Capture the cell that displays the provided text and extract its [x, y] central coordinate. 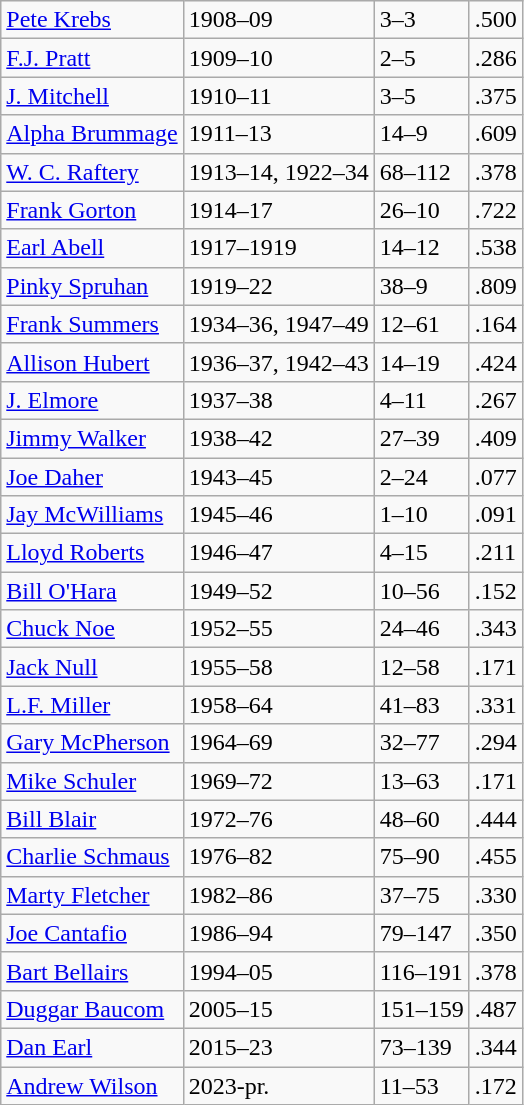
1914–17 [278, 210]
2005–15 [278, 1009]
Earl Abell [92, 248]
1938–42 [278, 438]
Frank Gorton [92, 210]
14–12 [422, 248]
.500 [496, 20]
.286 [496, 58]
1910–11 [278, 96]
38–9 [422, 286]
14–19 [422, 362]
.609 [496, 134]
2–5 [422, 58]
L.F. Miller [92, 705]
Pete Krebs [92, 20]
.538 [496, 248]
1917–1919 [278, 248]
1952–55 [278, 629]
Dan Earl [92, 1047]
12–58 [422, 667]
2023-pr. [278, 1085]
J. Elmore [92, 400]
Jimmy Walker [92, 438]
Lloyd Roberts [92, 553]
151–159 [422, 1009]
Allison Hubert [92, 362]
4–11 [422, 400]
W. C. Raftery [92, 172]
37–75 [422, 895]
1994–05 [278, 971]
1936–37, 1942–43 [278, 362]
1909–10 [278, 58]
.344 [496, 1047]
1913–14, 1922–34 [278, 172]
1945–46 [278, 515]
.091 [496, 515]
.350 [496, 933]
.455 [496, 857]
Chuck Noe [92, 629]
.424 [496, 362]
79–147 [422, 933]
.722 [496, 210]
2015–23 [278, 1047]
14–9 [422, 134]
13–63 [422, 781]
.444 [496, 819]
1955–58 [278, 667]
1986–94 [278, 933]
1911–13 [278, 134]
116–191 [422, 971]
1908–09 [278, 20]
.487 [496, 1009]
26–10 [422, 210]
24–46 [422, 629]
.343 [496, 629]
.331 [496, 705]
73–139 [422, 1047]
1943–45 [278, 477]
27–39 [422, 438]
F.J. Pratt [92, 58]
1969–72 [278, 781]
12–61 [422, 324]
Joe Cantafio [92, 933]
.152 [496, 591]
.809 [496, 286]
Marty Fletcher [92, 895]
Bill O'Hara [92, 591]
.330 [496, 895]
2–24 [422, 477]
1934–36, 1947–49 [278, 324]
.172 [496, 1085]
.267 [496, 400]
32–77 [422, 743]
Pinky Spruhan [92, 286]
68–112 [422, 172]
1946–47 [278, 553]
Gary McPherson [92, 743]
1982–86 [278, 895]
1937–38 [278, 400]
Duggar Baucom [92, 1009]
1972–76 [278, 819]
1919–22 [278, 286]
1976–82 [278, 857]
Bart Bellairs [92, 971]
3–3 [422, 20]
Jack Null [92, 667]
Andrew Wilson [92, 1085]
.294 [496, 743]
4–15 [422, 553]
11–53 [422, 1085]
J. Mitchell [92, 96]
1949–52 [278, 591]
3–5 [422, 96]
.409 [496, 438]
Joe Daher [92, 477]
.164 [496, 324]
1964–69 [278, 743]
10–56 [422, 591]
Charlie Schmaus [92, 857]
.077 [496, 477]
Bill Blair [92, 819]
75–90 [422, 857]
.211 [496, 553]
Frank Summers [92, 324]
1958–64 [278, 705]
48–60 [422, 819]
.375 [496, 96]
41–83 [422, 705]
Jay McWilliams [92, 515]
Alpha Brummage [92, 134]
1–10 [422, 515]
Mike Schuler [92, 781]
